Extract the [x, y] coordinate from the center of the cell holding the provided text.  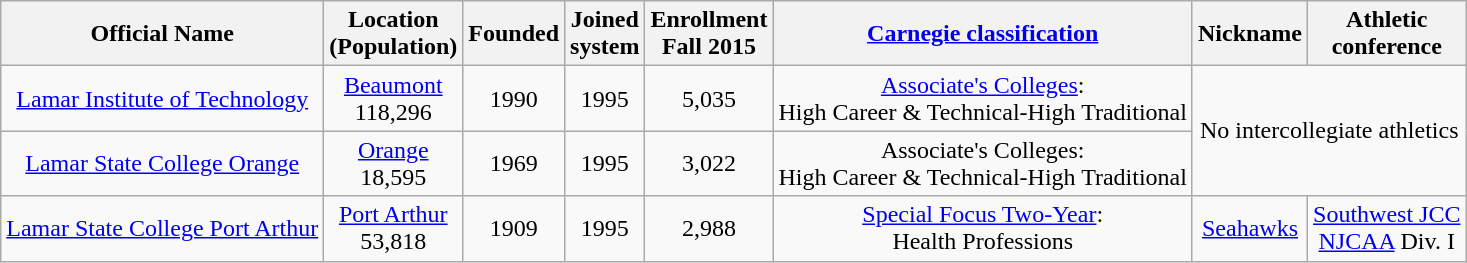
3,022 [709, 164]
EnrollmentFall 2015 [709, 34]
Carnegie classification [983, 34]
2,988 [709, 228]
Lamar State College Orange [162, 164]
Beaumont118,296 [394, 98]
Founded [514, 34]
Nickname [1250, 34]
1990 [514, 98]
Special Focus Two-Year:Health Professions [983, 228]
Location(Population) [394, 34]
Athleticconference [1387, 34]
5,035 [709, 98]
Orange18,595 [394, 164]
Lamar Institute of Technology [162, 98]
Southwest JCCNJCAA Div. I [1387, 228]
No intercollegiate athletics [1328, 131]
Official Name [162, 34]
Joinedsystem [605, 34]
Lamar State College Port Arthur [162, 228]
Port Arthur53,818 [394, 228]
Seahawks [1250, 228]
1909 [514, 228]
1969 [514, 164]
